For the text-containing cell, return its midpoint in [x, y] coordinate format. 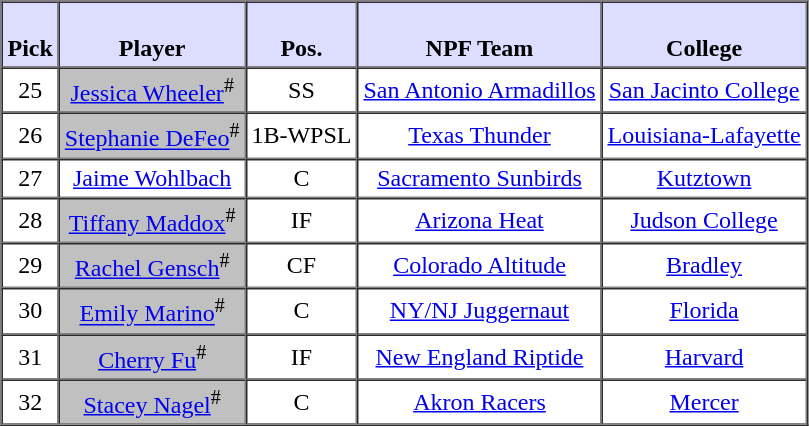
Sacramento Sunbirds [479, 178]
Pos. [301, 35]
28 [30, 220]
San Jacinto College [704, 90]
Bradley [704, 266]
Akron Racers [479, 402]
Stacey Nagel# [152, 402]
CF [301, 266]
Player [152, 35]
SS [301, 90]
Colorado Altitude [479, 266]
NY/NJ Juggernaut [479, 310]
Tiffany Maddox# [152, 220]
1B-WPSL [301, 136]
Florida [704, 310]
30 [30, 310]
NPF Team [479, 35]
Arizona Heat [479, 220]
Stephanie DeFeo# [152, 136]
Jaime Wohlbach [152, 178]
Mercer [704, 402]
San Antonio Armadillos [479, 90]
Texas Thunder [479, 136]
Kutztown [704, 178]
27 [30, 178]
32 [30, 402]
Rachel Gensch# [152, 266]
Harvard [704, 356]
Jessica Wheeler# [152, 90]
Louisiana-Lafayette [704, 136]
Pick [30, 35]
Emily Marino# [152, 310]
Judson College [704, 220]
26 [30, 136]
Cherry Fu# [152, 356]
25 [30, 90]
New England Riptide [479, 356]
31 [30, 356]
College [704, 35]
29 [30, 266]
